Locate the cell with the specified text and output its [x, y] center coordinate. 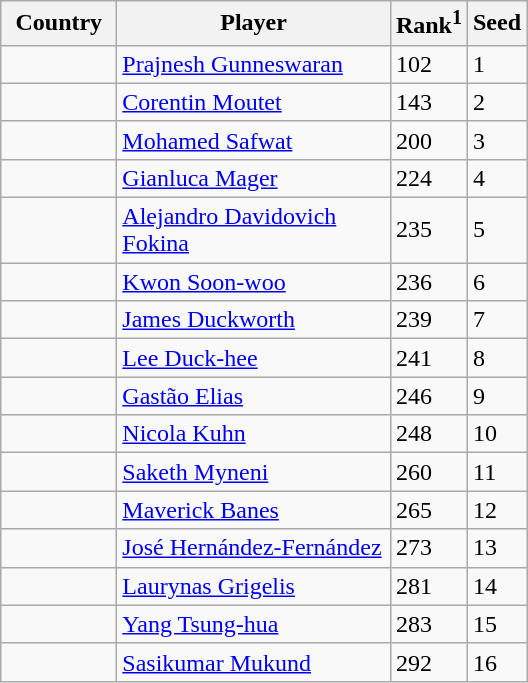
273 [428, 548]
Country [59, 24]
241 [428, 358]
James Duckworth [254, 320]
281 [428, 586]
Yang Tsung-hua [254, 624]
12 [496, 510]
239 [428, 320]
1 [496, 64]
3 [496, 140]
7 [496, 320]
Lee Duck-hee [254, 358]
2 [496, 102]
14 [496, 586]
143 [428, 102]
102 [428, 64]
Prajnesh Gunneswaran [254, 64]
11 [496, 472]
200 [428, 140]
5 [496, 230]
Player [254, 24]
Seed [496, 24]
260 [428, 472]
10 [496, 434]
Rank1 [428, 24]
Gastão Elias [254, 396]
Gianluca Mager [254, 178]
Sasikumar Mukund [254, 662]
Kwon Soon-woo [254, 282]
4 [496, 178]
224 [428, 178]
Corentin Moutet [254, 102]
9 [496, 396]
Saketh Myneni [254, 472]
265 [428, 510]
283 [428, 624]
235 [428, 230]
236 [428, 282]
José Hernández-Fernández [254, 548]
Nicola Kuhn [254, 434]
13 [496, 548]
6 [496, 282]
8 [496, 358]
Laurynas Grigelis [254, 586]
Alejandro Davidovich Fokina [254, 230]
Maverick Banes [254, 510]
Mohamed Safwat [254, 140]
292 [428, 662]
15 [496, 624]
246 [428, 396]
248 [428, 434]
16 [496, 662]
